Provide the (X, Y) coordinate of the cell's center where the given text is located.  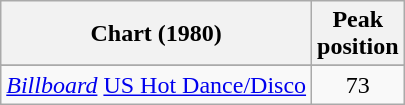
73 (358, 85)
Billboard US Hot Dance/Disco (156, 85)
Peakposition (358, 34)
Chart (1980) (156, 34)
